Output the [x, y] coordinate of the center of the cell containing the given text.  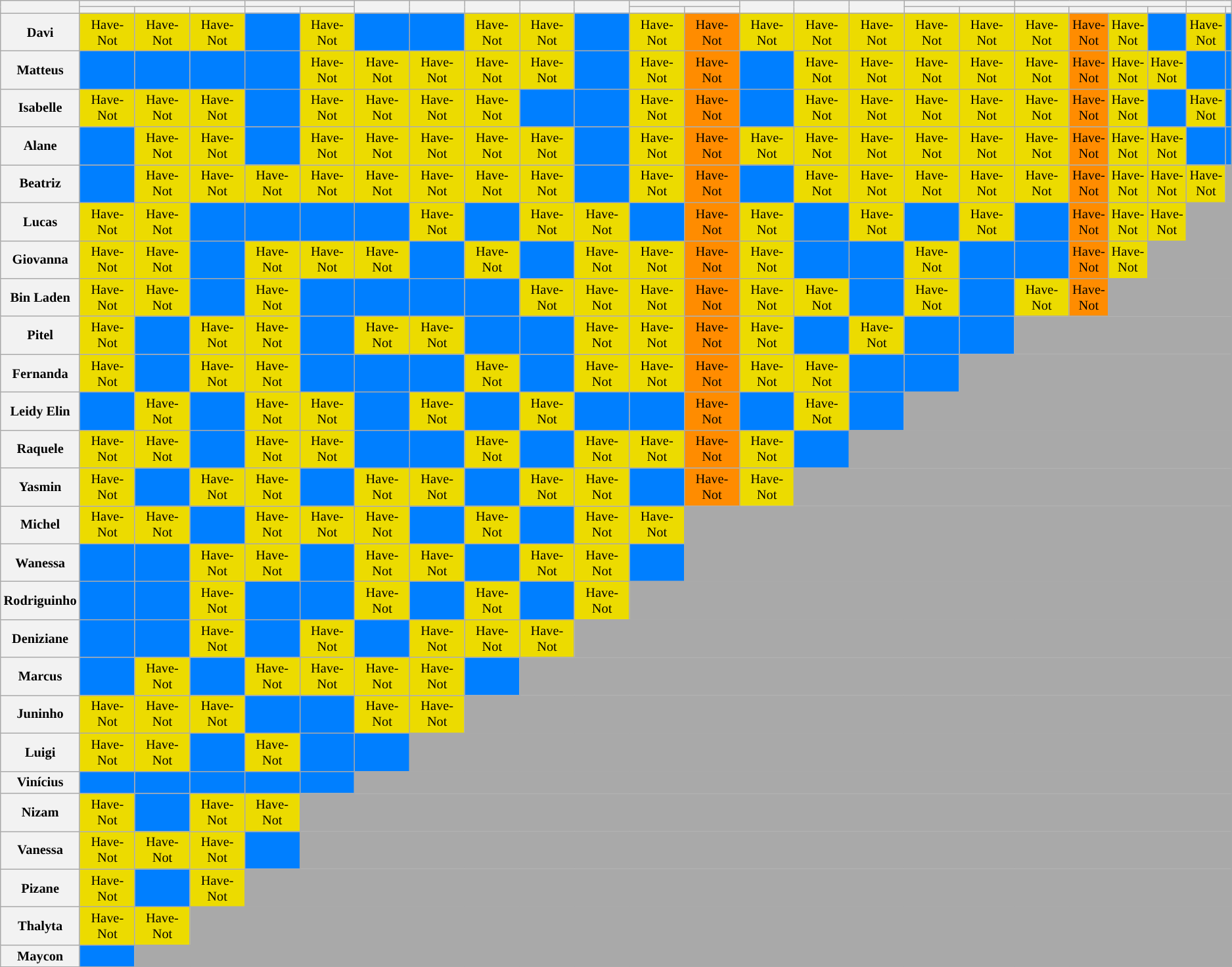
Michel [41, 525]
Rodriguinho [41, 600]
Juninho [41, 714]
Giovanna [41, 260]
Alane [41, 146]
Fernanda [41, 373]
Matteus [41, 70]
Pizane [41, 888]
Pitel [41, 335]
Nizam [41, 812]
Marcus [41, 676]
Thalyta [41, 926]
Wanessa [41, 563]
Bin Laden [41, 297]
Isabelle [41, 108]
Leidy Elin [41, 411]
Vanessa [41, 850]
Raquele [41, 449]
Maycon [41, 956]
Vinícius [41, 782]
Yasmin [41, 487]
Luigi [41, 752]
Davi [41, 32]
Lucas [41, 222]
Deniziane [41, 638]
Beatriz [41, 183]
